Pinpoint the cell where the given text exists, returning its [x, y] midpoint coordinate. 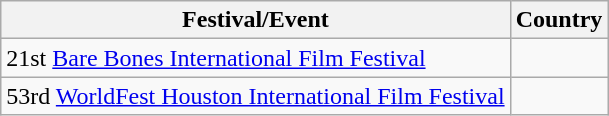
Festival/Event [256, 20]
Country [559, 20]
53rd WorldFest Houston International Film Festival [256, 96]
21st Bare Bones International Film Festival [256, 58]
